Extract the (X, Y) coordinate from the center of the cell holding the provided text.  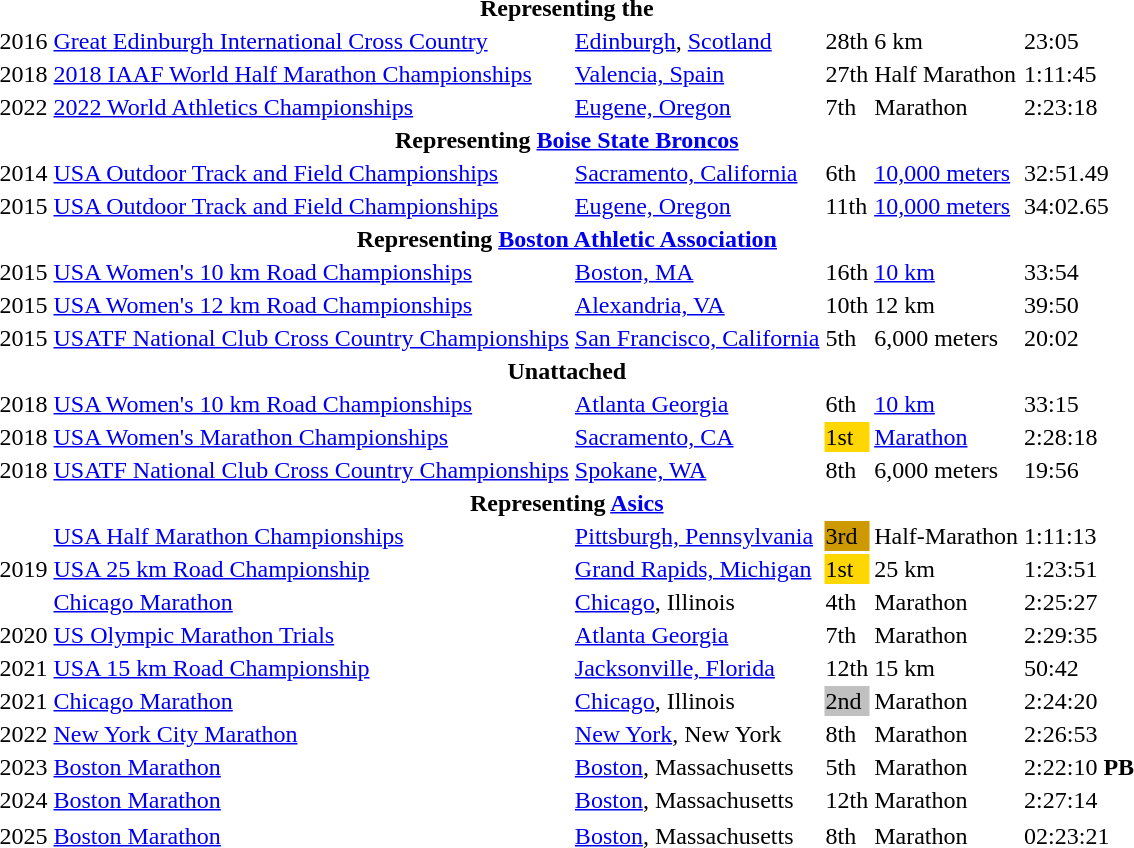
28th (847, 41)
3rd (847, 536)
USA 15 km Road Championship (311, 668)
Half-Marathon (946, 536)
Jacksonville, Florida (697, 668)
2022 World Athletics Championships (311, 107)
15 km (946, 668)
USA Half Marathon Championships (311, 536)
Pittsburgh, Pennsylvania (697, 536)
USA 25 km Road Championship (311, 569)
Sacramento, California (697, 173)
Spokane, WA (697, 470)
25 km (946, 569)
2nd (847, 701)
2018 IAAF World Half Marathon Championships (311, 74)
Sacramento, CA (697, 437)
Grand Rapids, Michigan (697, 569)
12 km (946, 305)
Boston, MA (697, 272)
USA Women's Marathon Championships (311, 437)
Half Marathon (946, 74)
27th (847, 74)
New York, New York (697, 734)
Edinburgh, Scotland (697, 41)
San Francisco, California (697, 338)
16th (847, 272)
10th (847, 305)
11th (847, 206)
6 km (946, 41)
4th (847, 602)
Valencia, Spain (697, 74)
Alexandria, VA (697, 305)
USA Women's 12 km Road Championships (311, 305)
Great Edinburgh International Cross Country (311, 41)
US Olympic Marathon Trials (311, 635)
New York City Marathon (311, 734)
